Provide the [X, Y] coordinate of the cell's center where the given text is located.  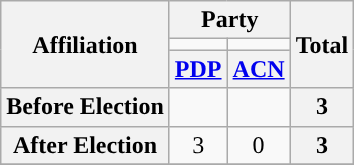
Total [322, 44]
ACN [258, 69]
Affiliation [86, 44]
Party [230, 20]
Before Election [86, 107]
PDP [198, 69]
After Election [86, 145]
0 [258, 145]
